Return (x, y) of the center of cell containing provided text 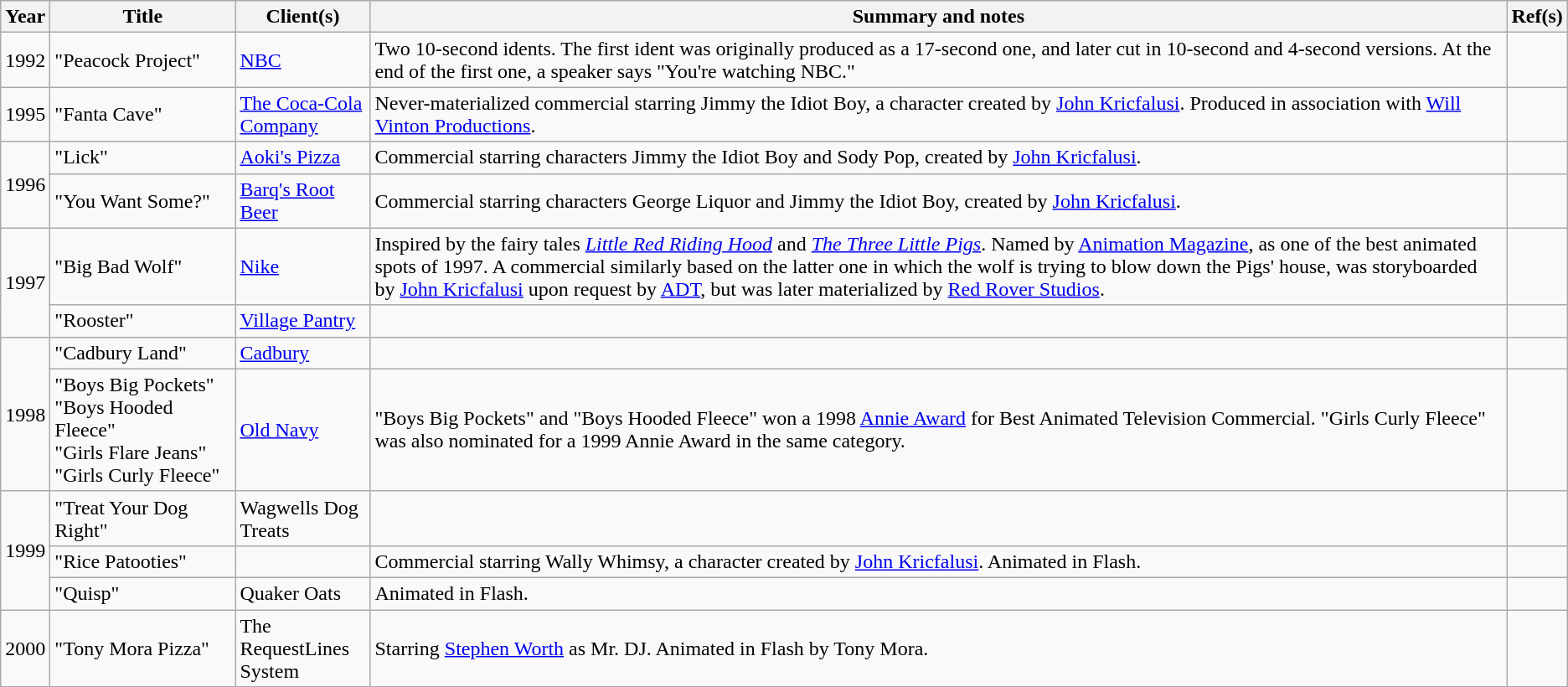
1997 (25, 282)
Client(s) (303, 17)
Commercial starring Wally Whimsy, a character created by John Kricfalusi. Animated in Flash. (938, 561)
"Boys Big Pockets""Boys Hooded Fleece""Girls Flare Jeans""Girls Curly Fleece" (142, 430)
"Quisp" (142, 593)
Wagwells Dog Treats (303, 518)
"You Want Some?" (142, 201)
1998 (25, 414)
NBC (303, 60)
Barq's Root Beer (303, 201)
Village Pantry (303, 321)
1992 (25, 60)
2000 (25, 648)
The RequestLines System (303, 648)
Title (142, 17)
"Rice Patooties" (142, 561)
The Coca-Cola Company (303, 114)
"Peacock Project" (142, 60)
Animated in Flash. (938, 593)
Old Navy (303, 430)
1996 (25, 184)
Commercial starring characters Jimmy the Idiot Boy and Sody Pop, created by John Kricfalusi. (938, 158)
Ref(s) (1537, 17)
Commercial starring characters George Liquor and Jimmy the Idiot Boy, created by John Kricfalusi. (938, 201)
"Treat Your Dog Right" (142, 518)
Starring Stephen Worth as Mr. DJ. Animated in Flash by Tony Mora. (938, 648)
1999 (25, 550)
Summary and notes (938, 17)
Quaker Oats (303, 593)
"Cadbury Land" (142, 353)
Year (25, 17)
Aoki's Pizza (303, 158)
"Rooster" (142, 321)
"Big Bad Wolf" (142, 266)
Nike (303, 266)
1995 (25, 114)
Cadbury (303, 353)
"Fanta Cave" (142, 114)
"Lick" (142, 158)
"Tony Mora Pizza" (142, 648)
